Identify which cell holds the provided text, then report its (X, Y) central coordinate. 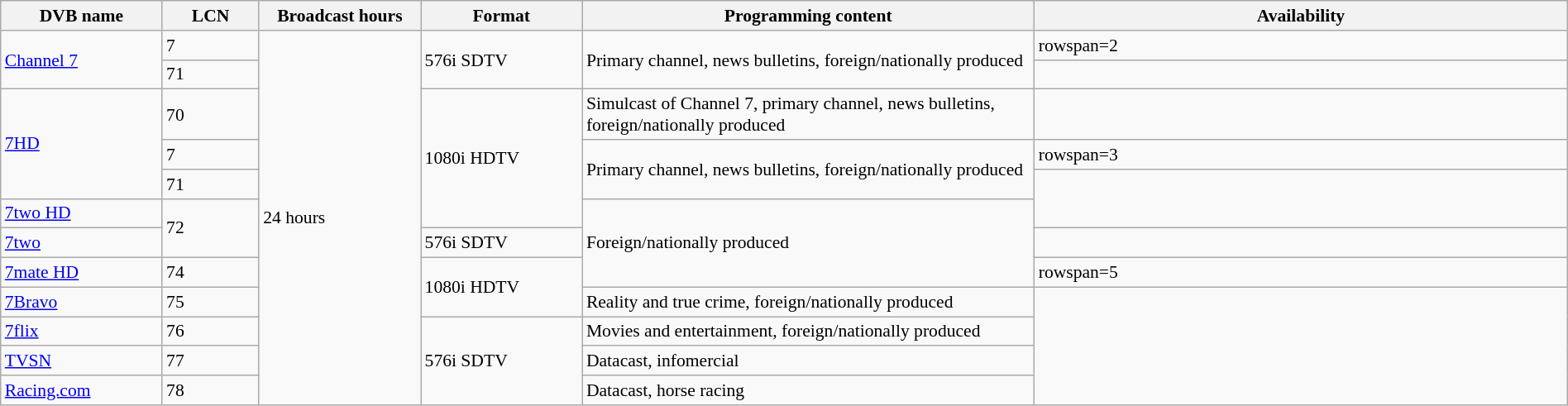
7Bravo (81, 302)
rowspan=5 (1302, 273)
7mate HD (81, 273)
Movies and entertainment, foreign/nationally produced (809, 332)
76 (210, 332)
70 (210, 114)
74 (210, 273)
72 (210, 228)
Availability (1302, 16)
7flix (81, 332)
7two HD (81, 213)
7HD (81, 144)
rowspan=2 (1302, 45)
24 hours (339, 218)
75 (210, 302)
7two (81, 243)
Datacast, horse racing (809, 390)
Foreign/nationally produced (809, 243)
Programming content (809, 16)
Datacast, infomercial (809, 361)
Broadcast hours (339, 16)
77 (210, 361)
Channel 7 (81, 60)
rowspan=3 (1302, 155)
Reality and true crime, foreign/nationally produced (809, 302)
Format (501, 16)
78 (210, 390)
LCN (210, 16)
Racing.com (81, 390)
DVB name (81, 16)
Simulcast of Channel 7, primary channel, news bulletins, foreign/nationally produced (809, 114)
TVSN (81, 361)
